Identify which cell holds the provided text, then report its [x, y] central coordinate. 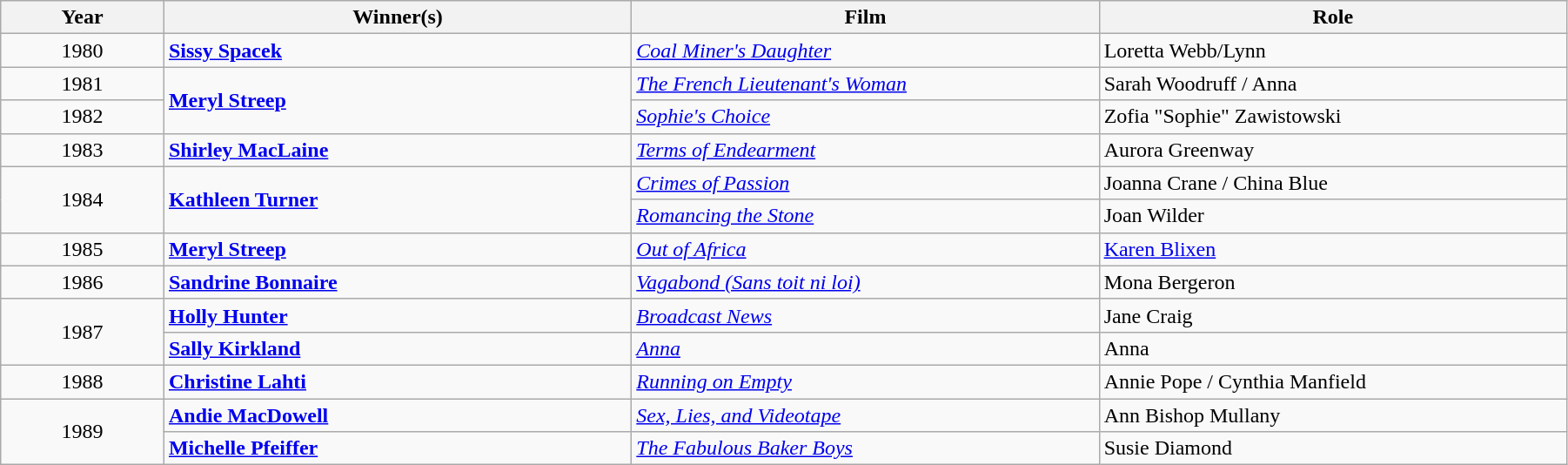
Michelle Pfeiffer [397, 448]
1986 [83, 282]
Christine Lahti [397, 381]
Sophie's Choice [865, 117]
1989 [83, 432]
Mona Bergeron [1333, 282]
Winner(s) [397, 17]
Sally Kirkland [397, 348]
Sissy Spacek [397, 51]
Joanna Crane / China Blue [1333, 183]
1983 [83, 150]
Terms of Endearment [865, 150]
Running on Empty [865, 381]
1988 [83, 381]
Susie Diamond [1333, 448]
1981 [83, 84]
Joan Wilder [1333, 216]
Andie MacDowell [397, 415]
Coal Miner's Daughter [865, 51]
1985 [83, 249]
Out of Africa [865, 249]
Jane Craig [1333, 315]
Annie Pope / Cynthia Manfield [1333, 381]
Kathleen Turner [397, 199]
The French Lieutenant's Woman [865, 84]
Crimes of Passion [865, 183]
Year [83, 17]
Sex, Lies, and Videotape [865, 415]
1980 [83, 51]
Loretta Webb/Lynn [1333, 51]
Film [865, 17]
1984 [83, 199]
Vagabond (Sans toit ni loi) [865, 282]
Sarah Woodruff / Anna [1333, 84]
Broadcast News [865, 315]
Sandrine Bonnaire [397, 282]
Romancing the Stone [865, 216]
Ann Bishop Mullany [1333, 415]
1982 [83, 117]
Holly Hunter [397, 315]
Role [1333, 17]
1987 [83, 332]
Karen Blixen [1333, 249]
Shirley MacLaine [397, 150]
Aurora Greenway [1333, 150]
The Fabulous Baker Boys [865, 448]
Zofia "Sophie" Zawistowski [1333, 117]
